Find where the given text appears and provide that cell's center as [X, Y] coordinate. 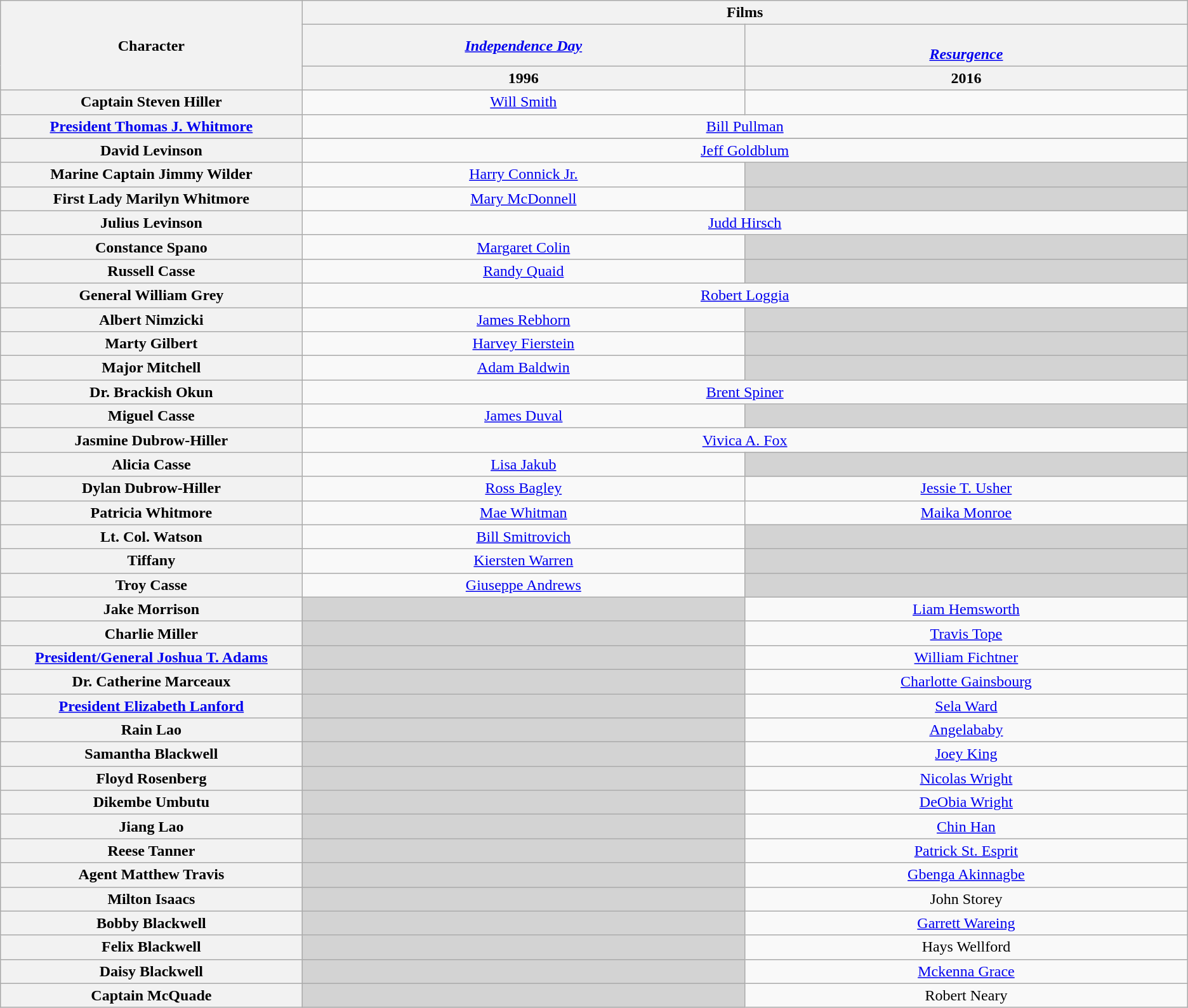
Jiang Lao [151, 827]
Harry Connick Jr. [524, 174]
Nicolas Wright [967, 778]
Mae Whitman [524, 513]
Constance Spano [151, 247]
Giuseppe Andrews [524, 585]
Vivica A. Fox [745, 440]
Rain Lao [151, 730]
Films [745, 13]
Felix Blackwell [151, 947]
Liam Hemsworth [967, 609]
Harvey Fierstein [524, 344]
President/General Joshua T. Adams [151, 657]
Joey King [967, 754]
Jessie T. Usher [967, 488]
Independence Day [524, 46]
Dr. Catherine Marceaux [151, 681]
President Thomas J. Whitmore [151, 126]
Robert Loggia [745, 295]
Alicia Casse [151, 464]
Garrett Wareing [967, 923]
Mary McDonnell [524, 199]
Randy Quaid [524, 271]
President Elizabeth Lanford [151, 706]
Travis Tope [967, 633]
Patrick St. Esprit [967, 851]
Will Smith [524, 102]
Sela Ward [967, 706]
Resurgence [967, 46]
1996 [524, 78]
Miguel Casse [151, 416]
Dikembe Umbutu [151, 802]
2016 [967, 78]
Major Mitchell [151, 368]
Angelababy [967, 730]
DeObia Wright [967, 802]
Character [151, 46]
Jake Morrison [151, 609]
Marty Gilbert [151, 344]
Mckenna Grace [967, 971]
Agent Matthew Travis [151, 875]
Judd Hirsch [745, 223]
Reese Tanner [151, 851]
Patricia Whitmore [151, 513]
Marine Captain Jimmy Wilder [151, 174]
Captain Steven Hiller [151, 102]
Dr. Brackish Okun [151, 392]
Lisa Jakub [524, 464]
Brent Spiner [745, 392]
Ross Bagley [524, 488]
Bill Smitrovich [524, 537]
Jasmine Dubrow-Hiller [151, 440]
Daisy Blackwell [151, 971]
David Levinson [151, 150]
Robert Neary [967, 995]
Lt. Col. Watson [151, 537]
Troy Casse [151, 585]
John Storey [967, 899]
James Duval [524, 416]
Chin Han [967, 827]
Gbenga Akinnagbe [967, 875]
Margaret Colin [524, 247]
Floyd Rosenberg [151, 778]
General William Grey [151, 295]
James Rebhorn [524, 319]
Maika Monroe [967, 513]
Bobby Blackwell [151, 923]
Tiffany [151, 561]
Bill Pullman [745, 126]
Dylan Dubrow-Hiller [151, 488]
Albert Nimzicki [151, 319]
Julius Levinson [151, 223]
Captain McQuade [151, 995]
Charlie Miller [151, 633]
Charlotte Gainsbourg [967, 681]
First Lady Marilyn Whitmore [151, 199]
Jeff Goldblum [745, 150]
Adam Baldwin [524, 368]
Hays Wellford [967, 947]
William Fichtner [967, 657]
Kiersten Warren [524, 561]
Russell Casse [151, 271]
Milton Isaacs [151, 899]
Samantha Blackwell [151, 754]
